Scan for the cell matching the given text and deliver its (x, y) coordinate at center. 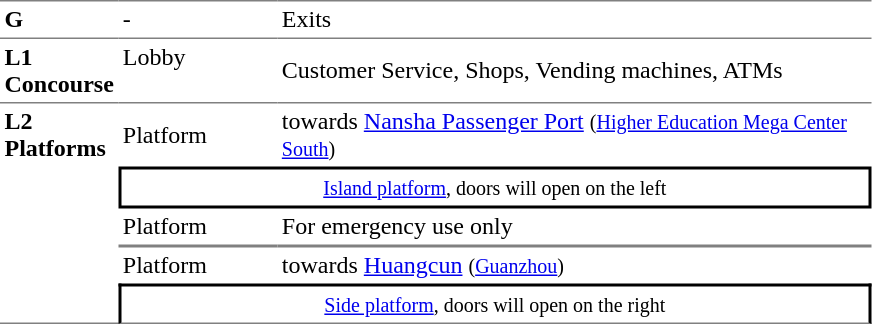
towards Nansha Passenger Port (Higher Education Mega Center South) (574, 136)
Side platform, doors will open on the right (494, 304)
Customer Service, Shops, Vending machines, ATMs (574, 71)
L1Concourse (59, 71)
Exits (574, 20)
towards Huangcun (Guanzhou) (574, 265)
L2Platforms (59, 214)
G (59, 20)
- (198, 20)
Lobby (198, 71)
Island platform, doors will open on the left (494, 187)
For emergency use only (574, 227)
